Find where the given text appears and provide that cell's center as [X, Y] coordinate. 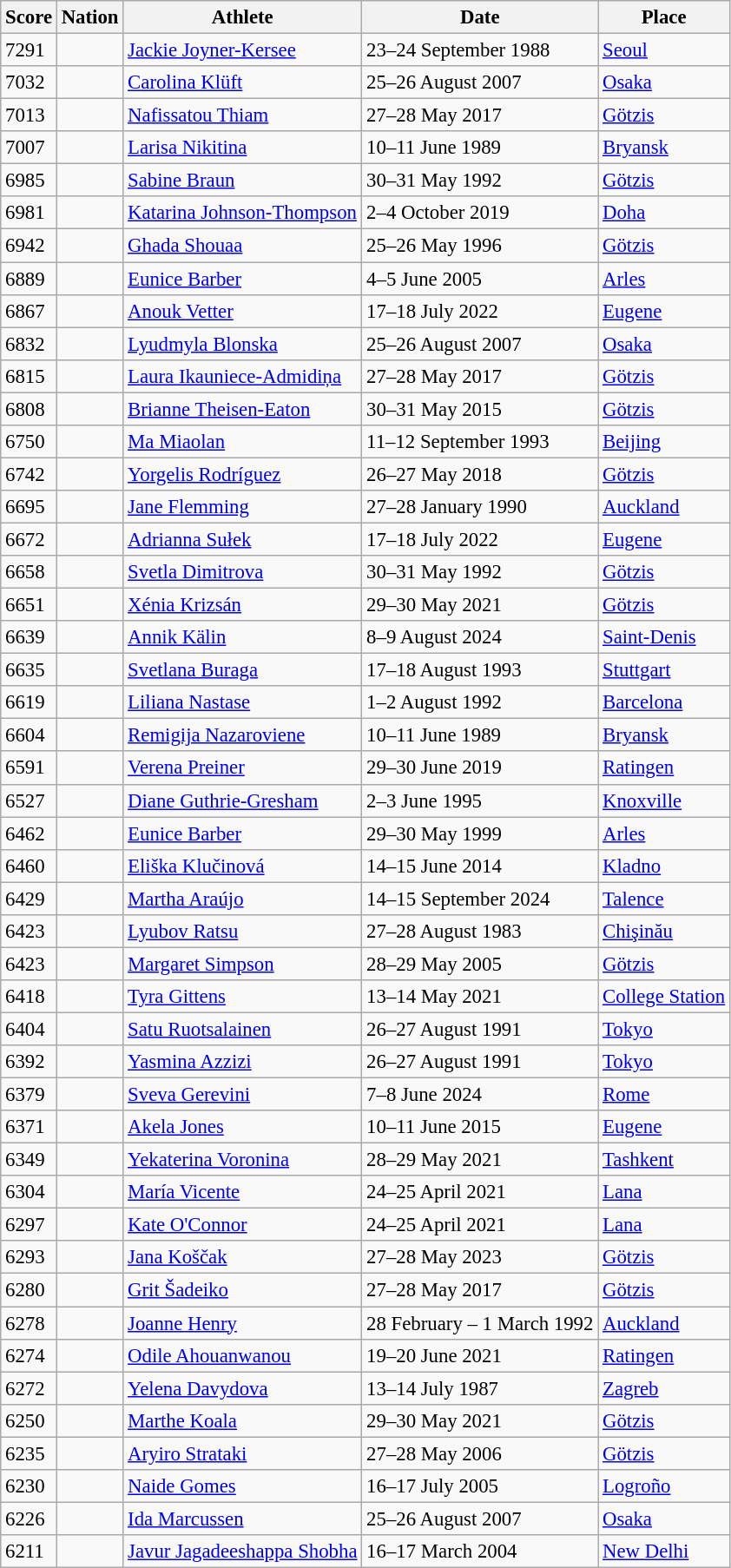
2–4 October 2019 [480, 213]
Talence [664, 899]
Knoxville [664, 800]
6462 [30, 833]
Satu Ruotsalainen [243, 1029]
Score [30, 17]
6235 [30, 1453]
7013 [30, 115]
6429 [30, 899]
13–14 May 2021 [480, 997]
6742 [30, 474]
Saint-Denis [664, 637]
6274 [30, 1355]
6695 [30, 507]
28–29 May 2021 [480, 1160]
Akela Jones [243, 1127]
Yasmina Azzizi [243, 1062]
6297 [30, 1225]
7032 [30, 82]
Yekaterina Voronina [243, 1160]
Chişinău [664, 932]
6815 [30, 376]
Seoul [664, 50]
Liliana Nastase [243, 702]
Barcelona [664, 702]
Tashkent [664, 1160]
Jackie Joyner-Kersee [243, 50]
Nafissatou Thiam [243, 115]
28–29 May 2005 [480, 964]
6639 [30, 637]
6651 [30, 605]
6635 [30, 670]
Zagreb [664, 1388]
6304 [30, 1192]
Xénia Krizsán [243, 605]
New Delhi [664, 1552]
Naide Gomes [243, 1486]
Ida Marcussen [243, 1519]
8–9 August 2024 [480, 637]
Beijing [664, 442]
6392 [30, 1062]
27–28 May 2006 [480, 1453]
Rome [664, 1095]
College Station [664, 997]
6750 [30, 442]
19–20 June 2021 [480, 1355]
Kladno [664, 866]
6226 [30, 1519]
Anouk Vetter [243, 311]
7007 [30, 148]
6211 [30, 1552]
28 February – 1 March 1992 [480, 1323]
23–24 September 1988 [480, 50]
Logroño [664, 1486]
27–28 January 1990 [480, 507]
Sveva Gerevini [243, 1095]
10–11 June 2015 [480, 1127]
1–2 August 1992 [480, 702]
Remigija Nazaroviene [243, 735]
6658 [30, 572]
6808 [30, 409]
6832 [30, 344]
Jane Flemming [243, 507]
6379 [30, 1095]
Katarina Johnson-Thompson [243, 213]
13–14 July 1987 [480, 1388]
Grit Šadeiko [243, 1290]
Verena Preiner [243, 768]
6889 [30, 279]
25–26 May 1996 [480, 246]
6591 [30, 768]
14–15 June 2014 [480, 866]
Laura Ikauniece-Admidiņa [243, 376]
Marthe Koala [243, 1420]
26–27 May 2018 [480, 474]
6527 [30, 800]
6250 [30, 1420]
Ma Miaolan [243, 442]
6418 [30, 997]
14–15 September 2024 [480, 899]
Jana Koščak [243, 1258]
María Vicente [243, 1192]
Yelena Davydova [243, 1388]
6460 [30, 866]
Carolina Klüft [243, 82]
6942 [30, 246]
6604 [30, 735]
Javur Jagadeeshappa Shobha [243, 1552]
6867 [30, 311]
Brianne Theisen-Eaton [243, 409]
Tyra Gittens [243, 997]
2–3 June 1995 [480, 800]
16–17 July 2005 [480, 1486]
7–8 June 2024 [480, 1095]
27–28 May 2023 [480, 1258]
Lyubov Ratsu [243, 932]
6278 [30, 1323]
6272 [30, 1388]
11–12 September 1993 [480, 442]
6293 [30, 1258]
Eliška Klučinová [243, 866]
Athlete [243, 17]
29–30 June 2019 [480, 768]
6349 [30, 1160]
6985 [30, 181]
6371 [30, 1127]
6280 [30, 1290]
Doha [664, 213]
Yorgelis Rodríguez [243, 474]
6672 [30, 539]
Svetla Dimitrova [243, 572]
Date [480, 17]
17–18 August 1993 [480, 670]
Margaret Simpson [243, 964]
29–30 May 1999 [480, 833]
Place [664, 17]
Diane Guthrie-Gresham [243, 800]
6619 [30, 702]
7291 [30, 50]
Adrianna Sułek [243, 539]
30–31 May 2015 [480, 409]
Nation [89, 17]
Odile Ahouanwanou [243, 1355]
27–28 August 1983 [480, 932]
Svetlana Buraga [243, 670]
Larisa Nikitina [243, 148]
16–17 March 2004 [480, 1552]
Stuttgart [664, 670]
6981 [30, 213]
Sabine Braun [243, 181]
Lyudmyla Blonska [243, 344]
Aryiro Strataki [243, 1453]
6230 [30, 1486]
Annik Kälin [243, 637]
Ghada Shouaa [243, 246]
Martha Araújo [243, 899]
4–5 June 2005 [480, 279]
Joanne Henry [243, 1323]
6404 [30, 1029]
Kate O'Connor [243, 1225]
